Return the [X, Y] coordinate for the center point of the cell that contains the specified text.  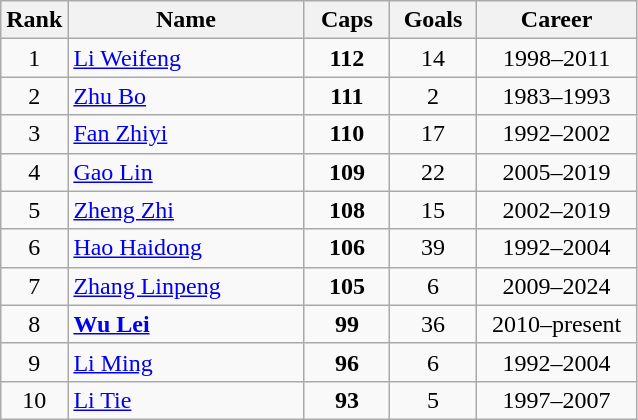
7 [34, 286]
8 [34, 324]
1 [34, 58]
2009–2024 [556, 286]
4 [34, 172]
2005–2019 [556, 172]
106 [347, 248]
Name [186, 20]
Wu Lei [186, 324]
Zhang Linpeng [186, 286]
Zhu Bo [186, 96]
Rank [34, 20]
1998–2011 [556, 58]
36 [433, 324]
9 [34, 362]
17 [433, 134]
112 [347, 58]
22 [433, 172]
2010–present [556, 324]
Fan Zhiyi [186, 134]
105 [347, 286]
1992–2002 [556, 134]
2002–2019 [556, 210]
108 [347, 210]
96 [347, 362]
Gao Lin [186, 172]
Career [556, 20]
93 [347, 400]
14 [433, 58]
Caps [347, 20]
1983–1993 [556, 96]
15 [433, 210]
3 [34, 134]
Hao Haidong [186, 248]
10 [34, 400]
110 [347, 134]
39 [433, 248]
Li Tie [186, 400]
99 [347, 324]
Li Weifeng [186, 58]
Li Ming [186, 362]
1997–2007 [556, 400]
Goals [433, 20]
111 [347, 96]
Zheng Zhi [186, 210]
109 [347, 172]
